Return (X, Y) of the center of cell containing provided text 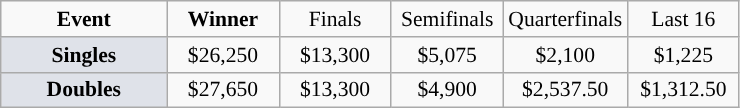
Finals (335, 19)
$1,225 (683, 55)
$2,100 (565, 55)
Singles (84, 55)
Semifinals (447, 19)
Quarterfinals (565, 19)
Winner (223, 19)
$26,250 (223, 55)
Last 16 (683, 19)
Doubles (84, 90)
$1,312.50 (683, 90)
$27,650 (223, 90)
$4,900 (447, 90)
Event (84, 19)
$5,075 (447, 55)
$2,537.50 (565, 90)
